Return the (x, y) coordinate for the center point of the cell that contains the specified text.  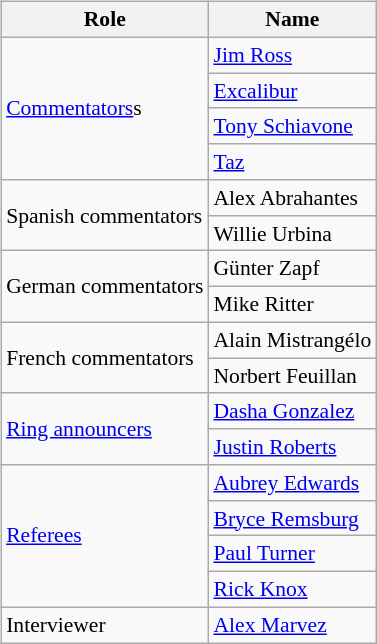
Jim Ross (292, 55)
Rick Knox (292, 590)
Commentatorss (104, 108)
Alain Mistrangélo (292, 340)
Bryce Remsburg (292, 518)
Paul Turner (292, 554)
Mike Ritter (292, 305)
Aubrey Edwards (292, 483)
Justin Roberts (292, 447)
Name (292, 20)
Excalibur (292, 91)
Interviewer (104, 625)
French commentators (104, 358)
Referees (104, 536)
Norbert Feuillan (292, 376)
Willie Urbina (292, 233)
Role (104, 20)
Ring announcers (104, 428)
Alex Abrahantes (292, 198)
Dasha Gonzalez (292, 411)
Taz (292, 162)
German commentators (104, 286)
Spanish commentators (104, 216)
Tony Schiavone (292, 126)
Alex Marvez (292, 625)
Günter Zapf (292, 269)
